For the text-containing cell, return its midpoint in [X, Y] coordinate format. 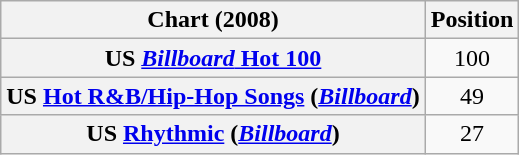
US Hot R&B/Hip-Hop Songs (Billboard) [213, 96]
Chart (2008) [213, 20]
49 [472, 96]
100 [472, 58]
US Rhythmic (Billboard) [213, 134]
US Billboard Hot 100 [213, 58]
27 [472, 134]
Position [472, 20]
